Locate the cell with the specified text and output its [x, y] center coordinate. 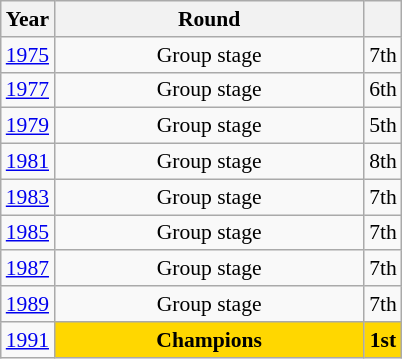
1989 [28, 304]
1977 [28, 90]
Champions [209, 340]
6th [383, 90]
1st [383, 340]
8th [383, 162]
1975 [28, 55]
5th [383, 126]
1981 [28, 162]
1991 [28, 340]
1987 [28, 269]
1985 [28, 233]
1983 [28, 197]
1979 [28, 126]
Round [209, 19]
Year [28, 19]
